Search for the cell housing the specified text and yield its (X, Y) center coordinate. 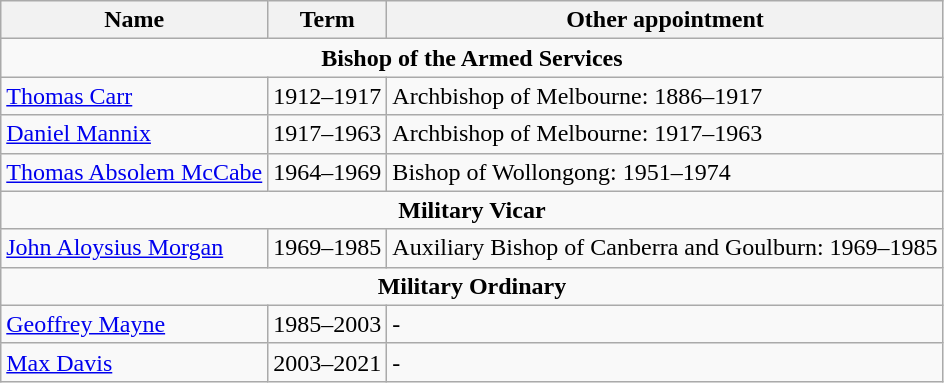
Geoffrey Mayne (134, 324)
Term (328, 20)
Auxiliary Bishop of Canberra and Goulburn: 1969–1985 (665, 248)
1969–1985 (328, 248)
1917–1963 (328, 134)
Name (134, 20)
1964–1969 (328, 172)
Military Vicar (472, 210)
Thomas Absolem McCabe (134, 172)
1985–2003 (328, 324)
John Aloysius Morgan (134, 248)
Bishop of the Armed Services (472, 58)
Archbishop of Melbourne: 1917–1963 (665, 134)
Military Ordinary (472, 286)
Bishop of Wollongong: 1951–1974 (665, 172)
Other appointment (665, 20)
Max Davis (134, 362)
Archbishop of Melbourne: 1886–1917 (665, 96)
Thomas Carr (134, 96)
1912–1917 (328, 96)
Daniel Mannix (134, 134)
2003–2021 (328, 362)
